Return the [x, y] coordinate for the center point of the cell that contains the specified text.  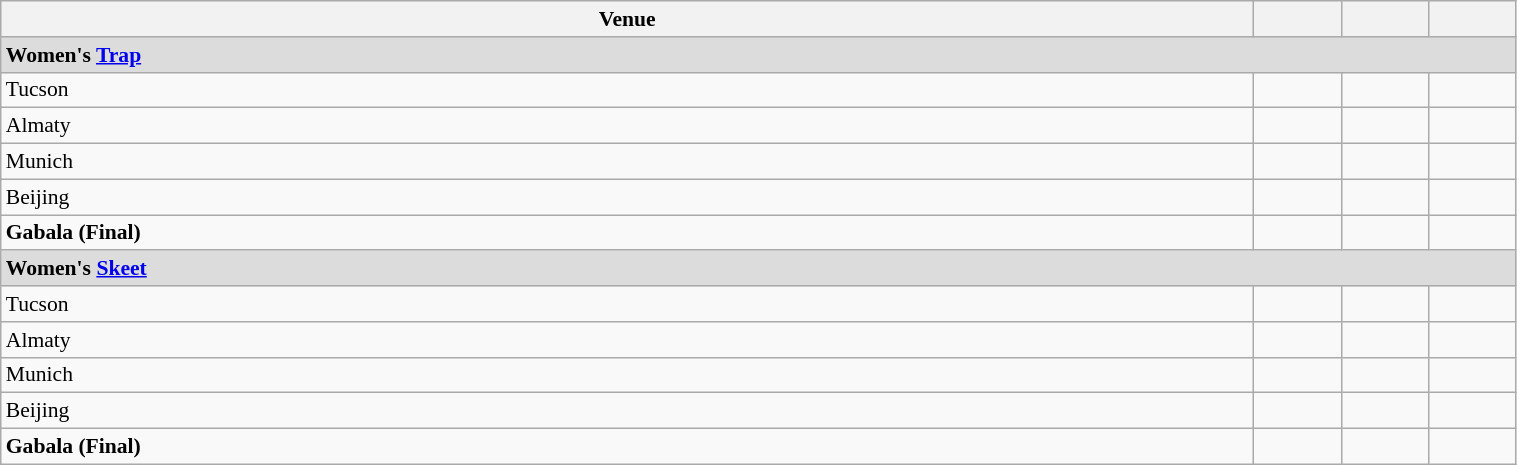
Women's Trap [758, 55]
Women's Skeet [758, 269]
Venue [628, 19]
